Return the (x, y) coordinate for the center point of the cell that contains the specified text.  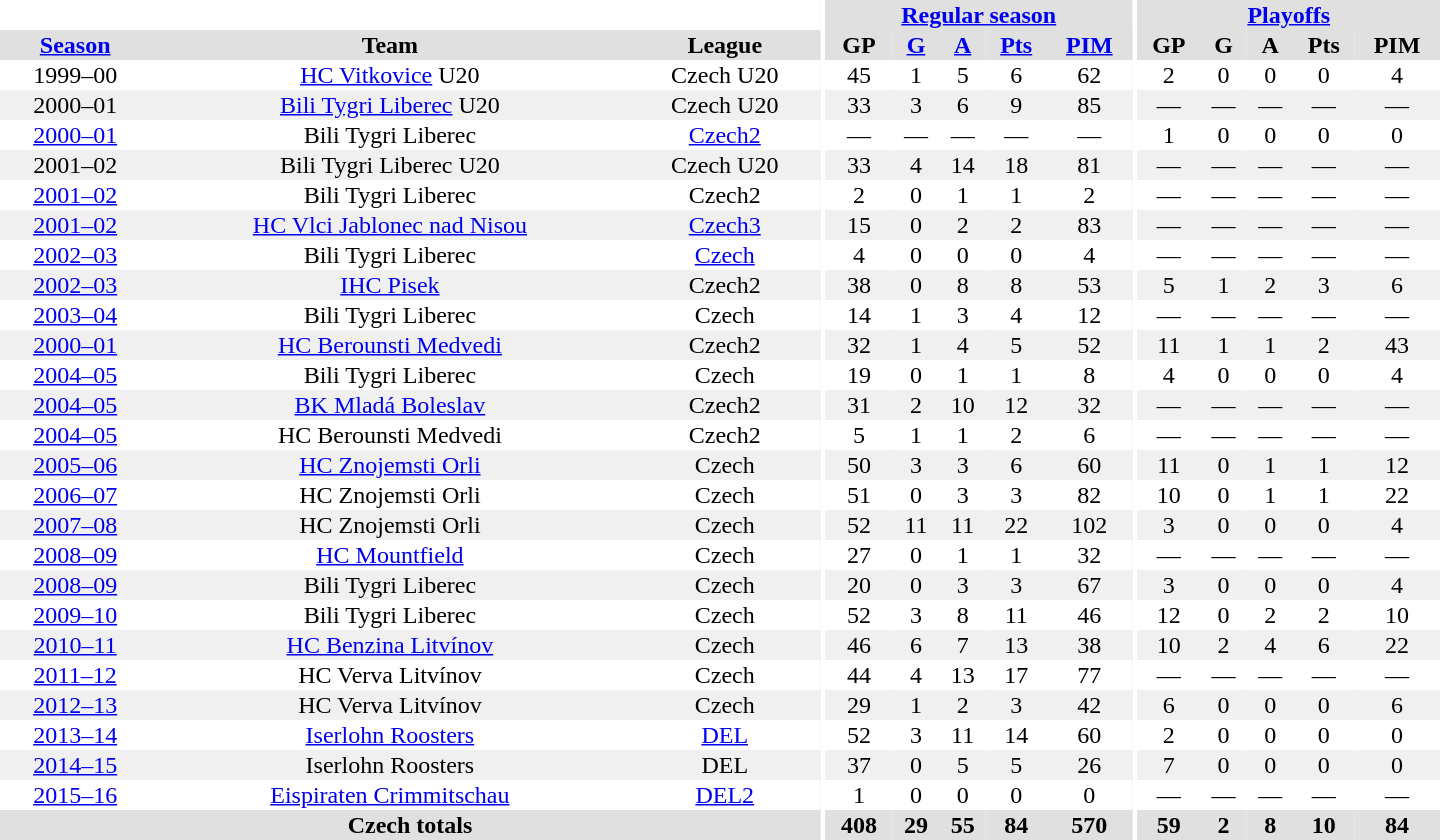
53 (1089, 285)
27 (858, 555)
Playoffs (1288, 15)
HC Vitkovice U20 (390, 75)
51 (858, 495)
59 (1168, 825)
HC Mountfield (390, 555)
43 (1397, 345)
83 (1089, 225)
9 (1016, 105)
IHC Pisek (390, 285)
2014–15 (75, 765)
77 (1089, 675)
50 (858, 465)
2011–12 (75, 675)
League (724, 45)
15 (858, 225)
19 (858, 375)
2010–11 (75, 645)
82 (1089, 495)
408 (858, 825)
55 (962, 825)
1999–00 (75, 75)
67 (1089, 585)
31 (858, 405)
Eispiraten Crimmitschau (390, 795)
Team (390, 45)
45 (858, 75)
2003–04 (75, 315)
37 (858, 765)
HC Vlci Jablonec nad Nisou (390, 225)
Season (75, 45)
42 (1089, 705)
2007–08 (75, 525)
81 (1089, 165)
2005–06 (75, 465)
DEL2 (724, 795)
HC Benzina Litvínov (390, 645)
17 (1016, 675)
Czech totals (410, 825)
44 (858, 675)
18 (1016, 165)
Czech3 (724, 225)
26 (1089, 765)
102 (1089, 525)
2012–13 (75, 705)
2009–10 (75, 615)
85 (1089, 105)
2013–14 (75, 735)
62 (1089, 75)
20 (858, 585)
2006–07 (75, 495)
2015–16 (75, 795)
BK Mladá Boleslav (390, 405)
Regular season (978, 15)
570 (1089, 825)
